Pinpoint the cell where the given text exists, returning its [x, y] midpoint coordinate. 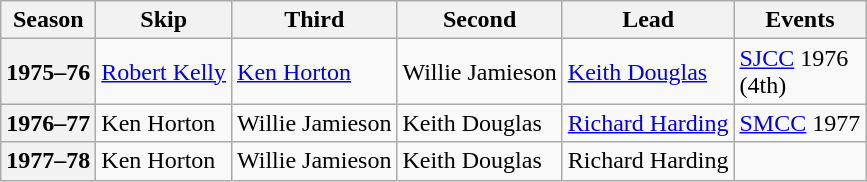
Season [48, 20]
1976–77 [48, 123]
1975–76 [48, 72]
1977–78 [48, 161]
Second [480, 20]
Third [314, 20]
Events [800, 20]
SMCC 1977 [800, 123]
Skip [164, 20]
Robert Kelly [164, 72]
Lead [648, 20]
SJCC 1976 (4th) [800, 72]
